Output the [x, y] coordinate of the center of the cell containing the given text.  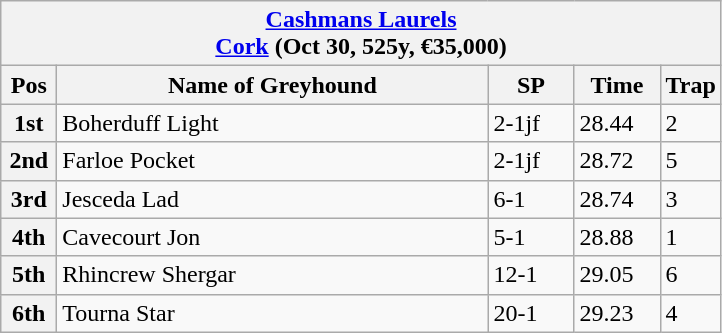
1st [29, 123]
20-1 [531, 313]
3rd [29, 199]
SP [531, 85]
28.74 [617, 199]
Time [617, 85]
28.88 [617, 237]
Pos [29, 85]
Name of Greyhound [272, 85]
5th [29, 275]
6 [690, 275]
5 [690, 161]
Boherduff Light [272, 123]
4th [29, 237]
4 [690, 313]
6th [29, 313]
Farloe Pocket [272, 161]
29.23 [617, 313]
2 [690, 123]
Jesceda Lad [272, 199]
3 [690, 199]
2nd [29, 161]
Trap [690, 85]
Rhincrew Shergar [272, 275]
12-1 [531, 275]
Tourna Star [272, 313]
29.05 [617, 275]
Cashmans LaurelsCork (Oct 30, 525y, €35,000) [362, 34]
1 [690, 237]
Cavecourt Jon [272, 237]
28.72 [617, 161]
6-1 [531, 199]
28.44 [617, 123]
5-1 [531, 237]
